From the cell containing the given text, extract its center point as (X, Y) coordinate. 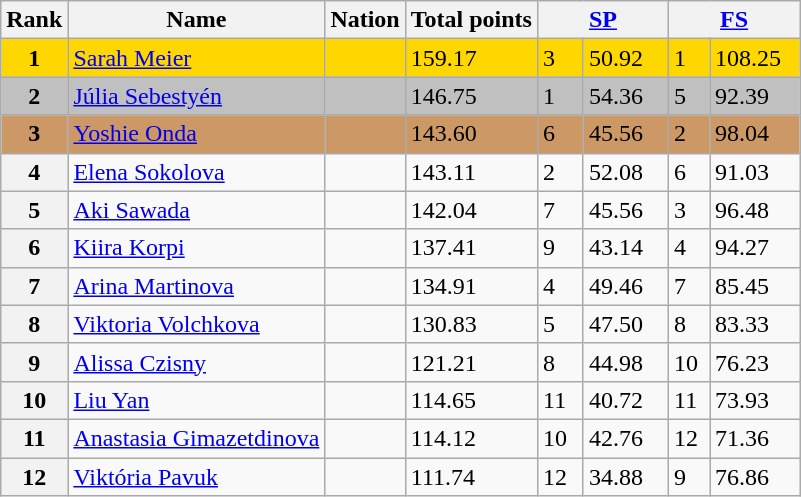
50.92 (626, 58)
96.48 (755, 210)
121.21 (471, 362)
114.65 (471, 400)
Arina Martinova (196, 286)
130.83 (471, 324)
Viktoria Volchkova (196, 324)
52.08 (626, 172)
40.72 (626, 400)
71.36 (755, 438)
Nation (365, 20)
Alissa Czisny (196, 362)
91.03 (755, 172)
159.17 (471, 58)
146.75 (471, 96)
Liu Yan (196, 400)
98.04 (755, 134)
137.41 (471, 248)
47.50 (626, 324)
114.12 (471, 438)
134.91 (471, 286)
85.45 (755, 286)
34.88 (626, 477)
76.86 (755, 477)
49.46 (626, 286)
Júlia Sebestyén (196, 96)
92.39 (755, 96)
108.25 (755, 58)
44.98 (626, 362)
142.04 (471, 210)
Viktória Pavuk (196, 477)
Yoshie Onda (196, 134)
111.74 (471, 477)
143.60 (471, 134)
94.27 (755, 248)
143.11 (471, 172)
83.33 (755, 324)
FS (734, 20)
73.93 (755, 400)
Name (196, 20)
Sarah Meier (196, 58)
43.14 (626, 248)
76.23 (755, 362)
54.36 (626, 96)
Elena Sokolova (196, 172)
Rank (34, 20)
Total points (471, 20)
Kiira Korpi (196, 248)
Aki Sawada (196, 210)
SP (602, 20)
Anastasia Gimazetdinova (196, 438)
42.76 (626, 438)
